Determine the [x, y] coordinate at the center of the cell enclosing the given text.  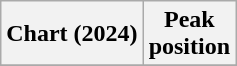
Chart (2024) [72, 34]
Peakposition [189, 34]
